From the cell containing the given text, extract its center point as (X, Y) coordinate. 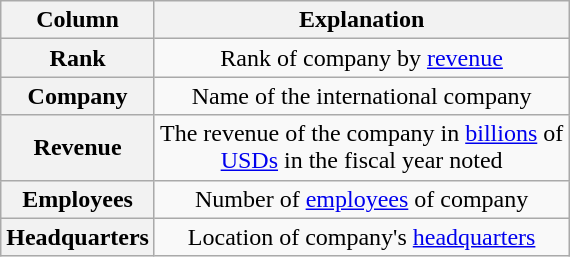
Company (78, 96)
Revenue (78, 148)
Employees (78, 199)
Name of the international company (361, 96)
Rank (78, 58)
Column (78, 20)
Location of company's headquarters (361, 237)
Rank of company by revenue (361, 58)
Number of employees of company (361, 199)
Headquarters (78, 237)
The revenue of the company in billions ofUSDs in the fiscal year noted (361, 148)
Explanation (361, 20)
